Output the (x, y) coordinate of the center of the cell containing the given text.  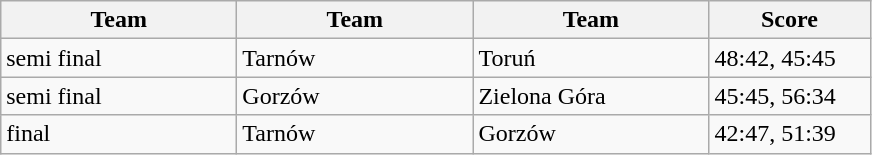
Toruń (591, 58)
Score (790, 20)
final (119, 134)
42:47, 51:39 (790, 134)
45:45, 56:34 (790, 96)
48:42, 45:45 (790, 58)
Zielona Góra (591, 96)
